Provide the [X, Y] coordinate of the cell's center where the given text is located.  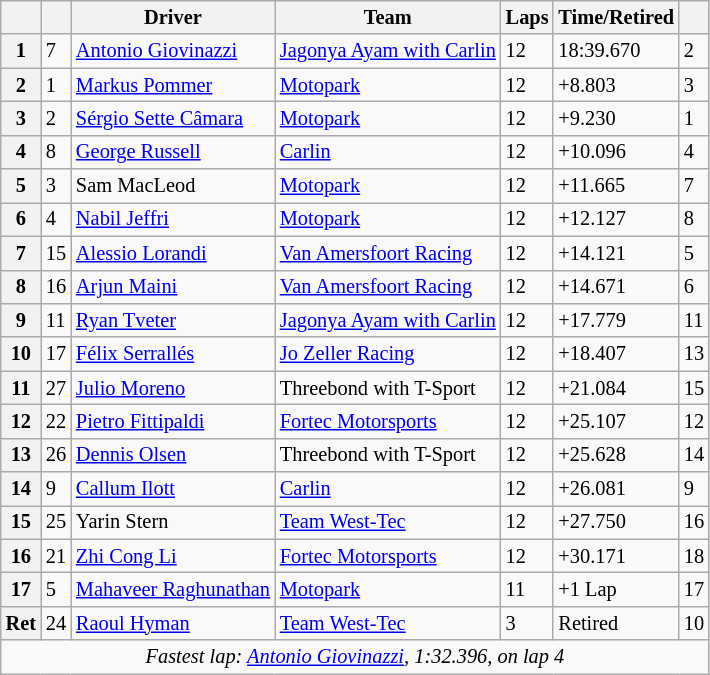
Retired [616, 623]
Yarin Stern [173, 522]
+21.084 [616, 388]
26 [56, 455]
+27.750 [616, 522]
Sérgio Sette Câmara [173, 118]
+12.127 [616, 219]
+26.081 [616, 489]
Callum Ilott [173, 489]
+25.107 [616, 421]
Fastest lap: Antonio Giovinazzi, 1:32.396, on lap 4 [355, 657]
24 [56, 623]
+9.230 [616, 118]
22 [56, 421]
18:39.670 [616, 51]
Team [388, 17]
Nabil Jeffri [173, 219]
+18.407 [616, 354]
Time/Retired [616, 17]
21 [56, 556]
27 [56, 388]
+14.121 [616, 253]
Raoul Hyman [173, 623]
George Russell [173, 152]
Zhi Cong Li [173, 556]
+10.096 [616, 152]
Arjun Maini [173, 287]
+8.803 [616, 85]
Ret [21, 623]
+14.671 [616, 287]
Laps [528, 17]
+1 Lap [616, 589]
Sam MacLeod [173, 186]
+11.665 [616, 186]
Jo Zeller Racing [388, 354]
Félix Serrallés [173, 354]
Pietro Fittipaldi [173, 421]
+25.628 [616, 455]
+30.171 [616, 556]
Dennis Olsen [173, 455]
+17.779 [616, 320]
18 [694, 556]
Antonio Giovinazzi [173, 51]
Driver [173, 17]
25 [56, 522]
Alessio Lorandi [173, 253]
Mahaveer Raghunathan [173, 589]
Markus Pommer [173, 85]
Ryan Tveter [173, 320]
Julio Moreno [173, 388]
